Extract the (X, Y) coordinate from the center of the cell holding the provided text.  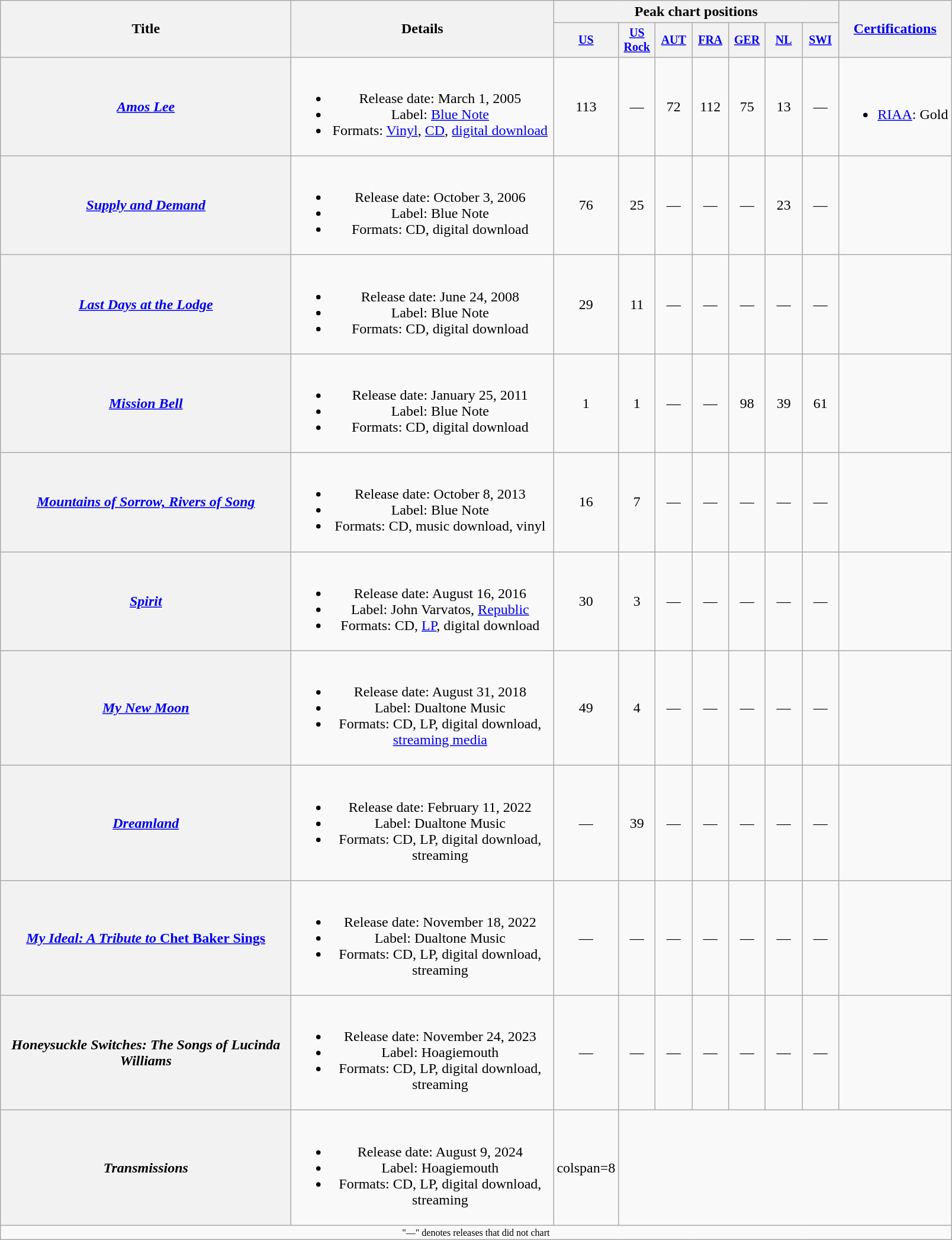
Honeysuckle Switches: The Songs of Lucinda Williams (146, 1053)
30 (586, 602)
US (586, 40)
Dreamland (146, 823)
Mission Bell (146, 403)
75 (747, 107)
FRA (710, 40)
Title (146, 29)
61 (821, 403)
29 (586, 304)
GER (747, 40)
Release date: January 25, 2011Label: Blue NoteFormats: CD, digital download (423, 403)
My Ideal: A Tribute to Chet Baker Sings (146, 938)
113 (586, 107)
3 (637, 602)
Release date: October 3, 2006Label: Blue NoteFormats: CD, digital download (423, 205)
Release date: August 16, 2016Label: John Varvatos, RepublicFormats: CD, LP, digital download (423, 602)
Release date: February 11, 2022Label: Dualtone MusicFormats: CD, LP, digital download, streaming (423, 823)
Certifications (895, 29)
NL (784, 40)
Release date: November 18, 2022Label: Dualtone MusicFormats: CD, LP, digital download, streaming (423, 938)
Transmissions (146, 1168)
Release date: June 24, 2008Label: Blue NoteFormats: CD, digital download (423, 304)
Mountains of Sorrow, Rivers of Song (146, 502)
Release date: November 24, 2023Label: HoagiemouthFormats: CD, LP, digital download, streaming (423, 1053)
Spirit (146, 602)
Release date: August 31, 2018Label: Dualtone MusicFormats: CD, LP, digital download, streaming media (423, 708)
4 (637, 708)
colspan=8 (586, 1168)
23 (784, 205)
AUT (674, 40)
My New Moon (146, 708)
SWI (821, 40)
25 (637, 205)
16 (586, 502)
Release date: October 8, 2013Label: Blue NoteFormats: CD, music download, vinyl (423, 502)
76 (586, 205)
11 (637, 304)
Details (423, 29)
Last Days at the Lodge (146, 304)
Supply and Demand (146, 205)
Release date: August 9, 2024Label: HoagiemouthFormats: CD, LP, digital download, streaming (423, 1168)
US Rock (637, 40)
49 (586, 708)
13 (784, 107)
72 (674, 107)
Release date: March 1, 2005Label: Blue NoteFormats: Vinyl, CD, digital download (423, 107)
Amos Lee (146, 107)
"—" denotes releases that did not chart (476, 1232)
RIAA: Gold (895, 107)
Peak chart positions (696, 12)
7 (637, 502)
98 (747, 403)
112 (710, 107)
